Detect which cell encompasses the target text, then output its [x, y] center coordinate. 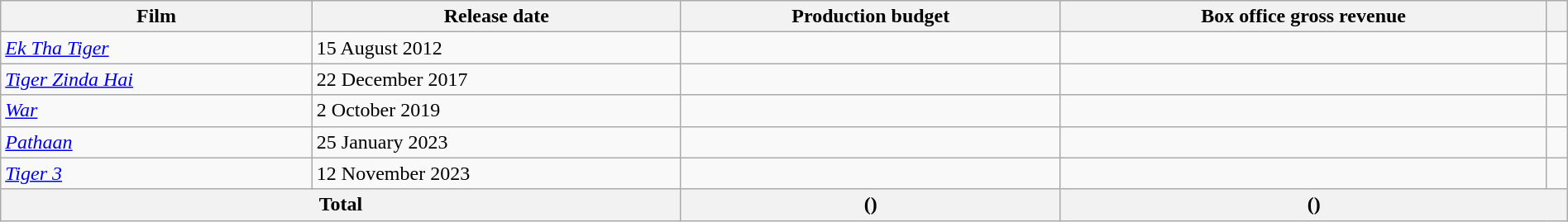
War [157, 111]
25 January 2023 [496, 142]
Film [157, 17]
Box office gross revenue [1303, 17]
Ek Tha Tiger [157, 48]
Release date [496, 17]
Pathaan [157, 142]
22 December 2017 [496, 79]
Tiger Zinda Hai [157, 79]
2 October 2019 [496, 111]
Production budget [870, 17]
Total [341, 205]
Tiger 3 [157, 173]
15 August 2012 [496, 48]
12 November 2023 [496, 173]
